For the text-containing cell, return its midpoint in [X, Y] coordinate format. 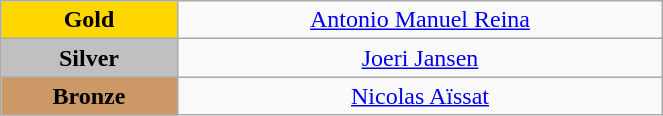
Antonio Manuel Reina [420, 20]
Bronze [89, 96]
Joeri Jansen [420, 58]
Silver [89, 58]
Nicolas Aïssat [420, 96]
Gold [89, 20]
